Scan for the cell matching the given text and deliver its [X, Y] coordinate at center. 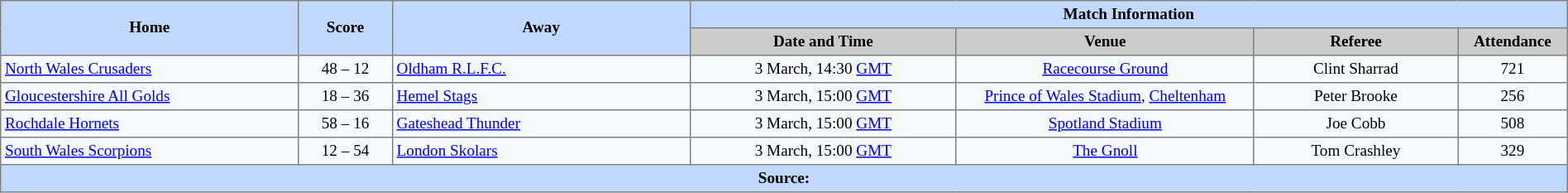
The Gnoll [1105, 151]
256 [1513, 96]
58 – 16 [346, 124]
Date and Time [823, 41]
Prince of Wales Stadium, Cheltenham [1105, 96]
North Wales Crusaders [150, 70]
Rochdale Hornets [150, 124]
Joe Cobb [1355, 124]
Peter Brooke [1355, 96]
48 – 12 [346, 70]
Gateshead Thunder [541, 124]
Source: [784, 179]
Oldham R.L.F.C. [541, 70]
Spotland Stadium [1105, 124]
London Skolars [541, 151]
South Wales Scorpions [150, 151]
Tom Crashley [1355, 151]
Hemel Stags [541, 96]
508 [1513, 124]
Venue [1105, 41]
329 [1513, 151]
Match Information [1128, 15]
18 – 36 [346, 96]
Racecourse Ground [1105, 70]
Gloucestershire All Golds [150, 96]
Attendance [1513, 41]
721 [1513, 70]
Clint Sharrad [1355, 70]
3 March, 14:30 GMT [823, 70]
Home [150, 28]
Away [541, 28]
12 – 54 [346, 151]
Score [346, 28]
Referee [1355, 41]
